Provide the [x, y] coordinate of the cell's center where the given text is located.  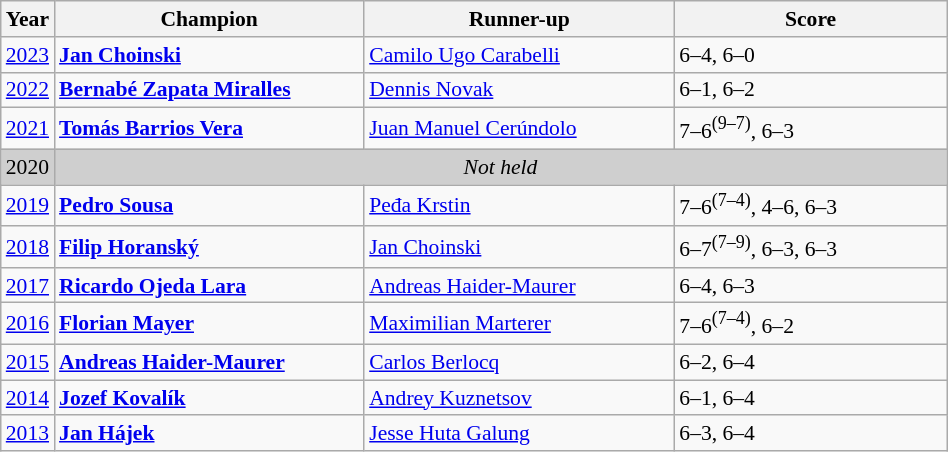
7–6(9–7), 6–3 [810, 128]
2013 [28, 434]
2022 [28, 90]
Jesse Huta Galung [519, 434]
Dennis Novak [519, 90]
Jan Hájek [209, 434]
6–1, 6–4 [810, 398]
Pedro Sousa [209, 206]
2023 [28, 55]
Jozef Kovalík [209, 398]
2019 [28, 206]
Tomás Barrios Vera [209, 128]
2015 [28, 363]
2014 [28, 398]
7–6(7–4), 6–2 [810, 324]
Maximilian Marterer [519, 324]
6–4, 6–3 [810, 286]
6–1, 6–2 [810, 90]
Runner-up [519, 19]
Ricardo Ojeda Lara [209, 286]
Andrey Kuznetsov [519, 398]
Juan Manuel Cerúndolo [519, 128]
6–3, 6–4 [810, 434]
Florian Mayer [209, 324]
2018 [28, 246]
6–7(7–9), 6–3, 6–3 [810, 246]
Peđa Krstin [519, 206]
2020 [28, 167]
7–6(7–4), 4–6, 6–3 [810, 206]
6–4, 6–0 [810, 55]
Filip Horanský [209, 246]
6–2, 6–4 [810, 363]
2016 [28, 324]
Year [28, 19]
Camilo Ugo Carabelli [519, 55]
Not held [500, 167]
2021 [28, 128]
Champion [209, 19]
Bernabé Zapata Miralles [209, 90]
Score [810, 19]
Carlos Berlocq [519, 363]
2017 [28, 286]
